For the text-containing cell, return its midpoint in [x, y] coordinate format. 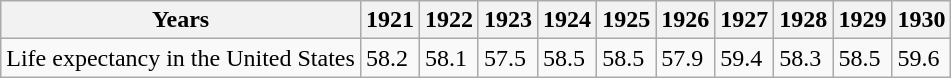
58.3 [804, 58]
58.2 [390, 58]
1921 [390, 20]
57.9 [686, 58]
1922 [448, 20]
58.1 [448, 58]
1930 [922, 20]
1929 [862, 20]
1928 [804, 20]
1926 [686, 20]
1924 [568, 20]
1923 [508, 20]
1927 [744, 20]
Years [181, 20]
1925 [626, 20]
Life expectancy in the United States [181, 58]
57.5 [508, 58]
59.4 [744, 58]
59.6 [922, 58]
